Locate the cell with the specified text and output its [X, Y] center coordinate. 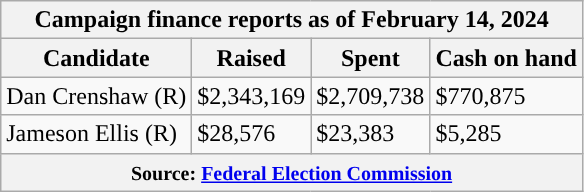
$770,875 [506, 96]
Candidate [96, 58]
$28,576 [252, 134]
Spent [370, 58]
Dan Crenshaw (R) [96, 96]
Raised [252, 58]
$2,709,738 [370, 96]
$2,343,169 [252, 96]
Campaign finance reports as of February 14, 2024 [292, 20]
Cash on hand [506, 58]
$5,285 [506, 134]
$23,383 [370, 134]
Source: Federal Election Commission [292, 172]
Jameson Ellis (R) [96, 134]
